Determine the (X, Y) coordinate at the center of the cell enclosing the given text.  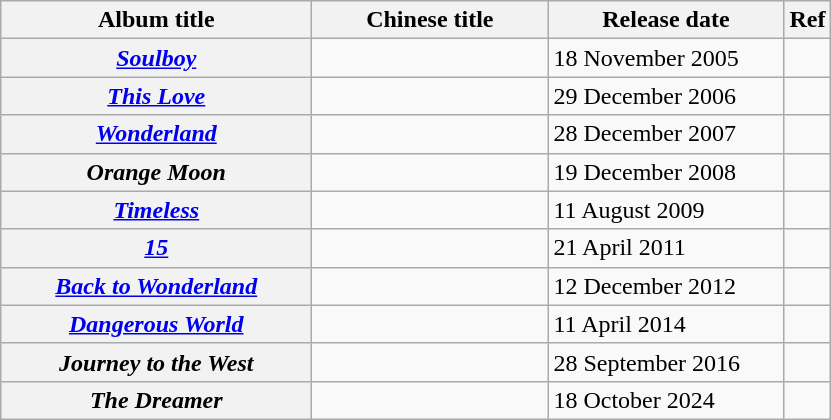
11 August 2009 (666, 210)
Orange Moon (156, 172)
Journey to the West (156, 362)
18 October 2024 (666, 400)
19 December 2008 (666, 172)
Ref (808, 20)
Release date (666, 20)
This Love (156, 96)
29 December 2006 (666, 96)
The Dreamer (156, 400)
18 November 2005 (666, 58)
11 April 2014 (666, 324)
Chinese title (430, 20)
28 September 2016 (666, 362)
Soulboy (156, 58)
Back to Wonderland (156, 286)
Timeless (156, 210)
15 (156, 248)
21 April 2011 (666, 248)
28 December 2007 (666, 134)
Dangerous World (156, 324)
12 December 2012 (666, 286)
Wonderland (156, 134)
Album title (156, 20)
